Capture the cell that displays the provided text and extract its (X, Y) central coordinate. 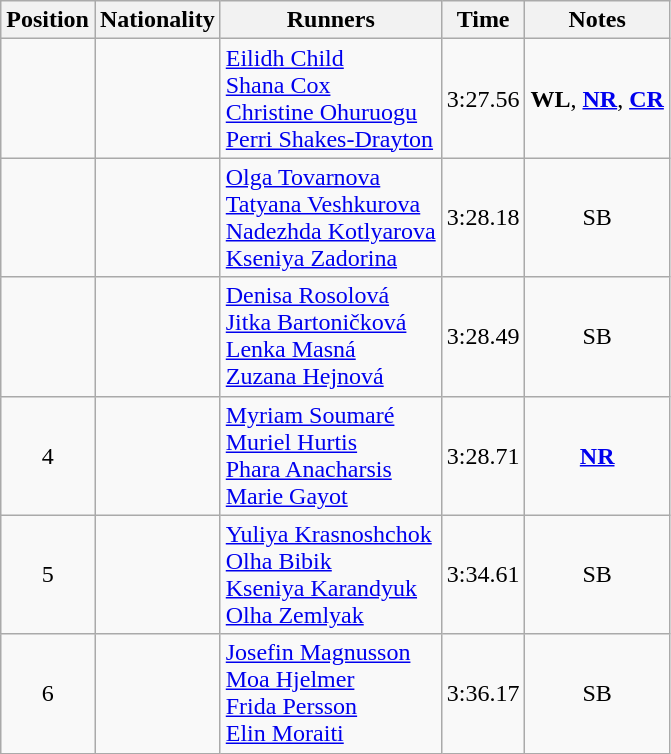
4 (48, 456)
3:28.49 (483, 336)
6 (48, 694)
Yuliya Krasnoshchok Olha Bibik Kseniya Karandyuk Olha Zemlyak (330, 574)
Time (483, 20)
3:36.17 (483, 694)
5 (48, 574)
WL, NR, CR (597, 98)
Eilidh Child Shana Cox Christine Ohuruogu Perri Shakes-Drayton (330, 98)
3:28.18 (483, 218)
NR (597, 456)
3:34.61 (483, 574)
Nationality (157, 20)
Runners (330, 20)
Notes (597, 20)
Olga Tovarnova Tatyana Veshkurova Nadezhda Kotlyarova Kseniya Zadorina (330, 218)
Denisa Rosolová Jitka Bartoničková Lenka Masná Zuzana Hejnová (330, 336)
3:28.71 (483, 456)
Position (48, 20)
Josefin Magnusson Moa Hjelmer Frida Persson Elin Moraiti (330, 694)
3:27.56 (483, 98)
Myriam Soumaré Muriel Hurtis Phara Anacharsis Marie Gayot (330, 456)
